From the cell containing the given text, extract its center point as (x, y) coordinate. 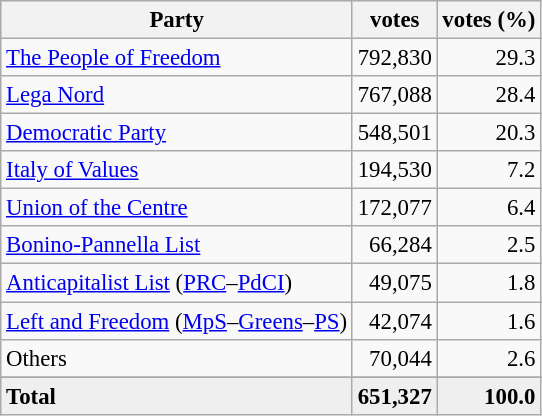
2.6 (489, 358)
The People of Freedom (177, 58)
votes (394, 20)
66,284 (394, 245)
28.4 (489, 95)
Total (177, 396)
2.5 (489, 245)
548,501 (394, 133)
49,075 (394, 283)
70,044 (394, 358)
1.6 (489, 321)
Bonino-Pannella List (177, 245)
100.0 (489, 396)
Left and Freedom (MpS–Greens–PS) (177, 321)
194,530 (394, 170)
651,327 (394, 396)
42,074 (394, 321)
7.2 (489, 170)
votes (%) (489, 20)
Anticapitalist List (PRC–PdCI) (177, 283)
Lega Nord (177, 95)
20.3 (489, 133)
Italy of Values (177, 170)
1.8 (489, 283)
29.3 (489, 58)
Others (177, 358)
172,077 (394, 208)
767,088 (394, 95)
6.4 (489, 208)
Party (177, 20)
Union of the Centre (177, 208)
Democratic Party (177, 133)
792,830 (394, 58)
